From the cell containing the given text, extract its center point as (x, y) coordinate. 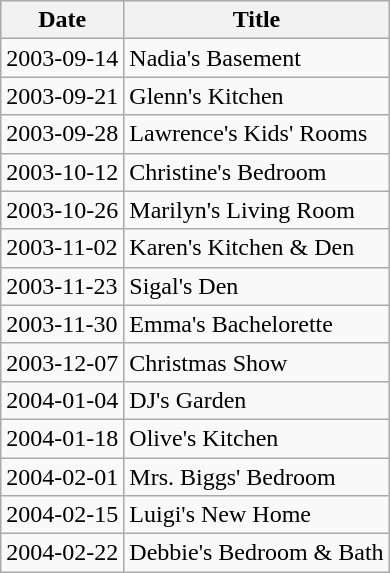
Sigal's Den (256, 286)
2004-01-18 (62, 438)
Glenn's Kitchen (256, 96)
2003-11-23 (62, 286)
Karen's Kitchen & Den (256, 248)
Mrs. Biggs' Bedroom (256, 477)
2003-09-28 (62, 134)
2004-02-01 (62, 477)
2004-01-04 (62, 400)
Christmas Show (256, 362)
Marilyn's Living Room (256, 210)
Lawrence's Kids' Rooms (256, 134)
2003-11-30 (62, 324)
2003-12-07 (62, 362)
Christine's Bedroom (256, 172)
2003-10-12 (62, 172)
2003-10-26 (62, 210)
2004-02-22 (62, 553)
Date (62, 20)
Luigi's New Home (256, 515)
Title (256, 20)
2004-02-15 (62, 515)
Debbie's Bedroom & Bath (256, 553)
DJ's Garden (256, 400)
2003-11-02 (62, 248)
Olive's Kitchen (256, 438)
2003-09-14 (62, 58)
Emma's Bachelorette (256, 324)
2003-09-21 (62, 96)
Nadia's Basement (256, 58)
